Determine the (X, Y) coordinate at the center of the cell enclosing the given text.  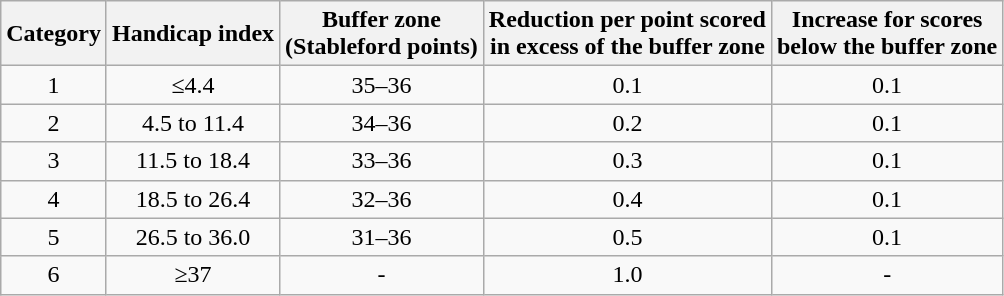
0.4 (627, 199)
26.5 to 36.0 (192, 237)
1 (54, 85)
18.5 to 26.4 (192, 199)
≥37 (192, 275)
6 (54, 275)
1.0 (627, 275)
Handicap index (192, 34)
5 (54, 237)
≤4.4 (192, 85)
11.5 to 18.4 (192, 161)
31–36 (382, 237)
4.5 to 11.4 (192, 123)
0.3 (627, 161)
35–36 (382, 85)
0.2 (627, 123)
Increase for scoresbelow the buffer zone (886, 34)
Category (54, 34)
Buffer zone(Stableford points) (382, 34)
3 (54, 161)
0.5 (627, 237)
2 (54, 123)
Reduction per point scoredin excess of the buffer zone (627, 34)
34–36 (382, 123)
33–36 (382, 161)
4 (54, 199)
32–36 (382, 199)
